From the cell containing the given text, extract its center point as (X, Y) coordinate. 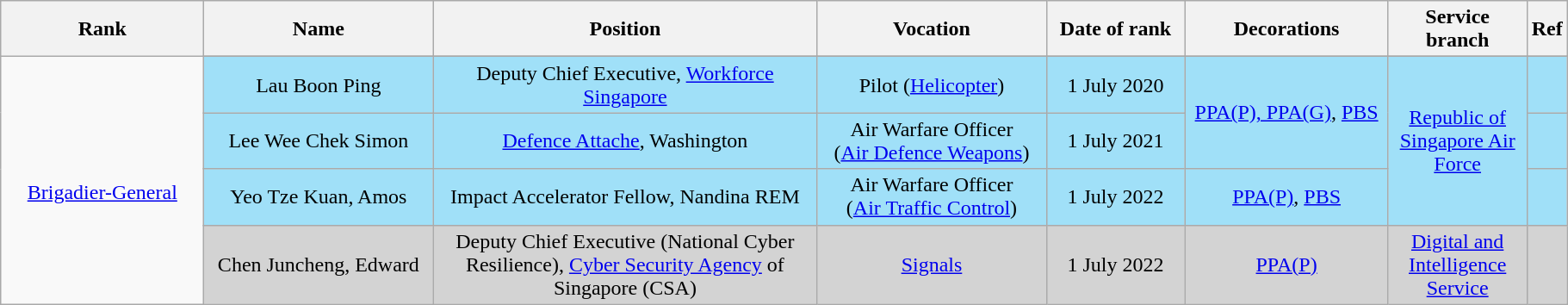
PPA(P), PPA(G), PBS (1286, 113)
Deputy Chief Executive, Workforce Singapore (625, 84)
Defence Attache, Washington (625, 141)
PPA(P), PBS (1286, 196)
Deputy Chief Executive (National Cyber Resilience), Cyber Security Agency of Singapore (CSA) (625, 265)
Impact Accelerator Fellow, Nandina REM (625, 196)
Air Warfare Officer(Air Traffic Control) (932, 196)
Lee Wee Chek Simon (319, 141)
Ref (1546, 29)
Pilot (Helicopter) (932, 84)
Lau Boon Ping (319, 84)
Vocation (932, 29)
Air Warfare Officer(Air Defence Weapons) (932, 141)
PPA(P) (1286, 265)
Rank (102, 29)
Brigadier-General (102, 181)
Date of rank (1116, 29)
Republic of Singapore Air Force (1457, 141)
1 July 2021 (1116, 141)
Name (319, 29)
Chen Juncheng, Edward (319, 265)
Yeo Tze Kuan, Amos (319, 196)
Service branch (1457, 29)
Decorations (1286, 29)
Position (625, 29)
Digital and Intelligence Service (1457, 265)
Signals (932, 265)
1 July 2020 (1116, 84)
